Find where the given text appears and provide that cell's center as (X, Y) coordinate. 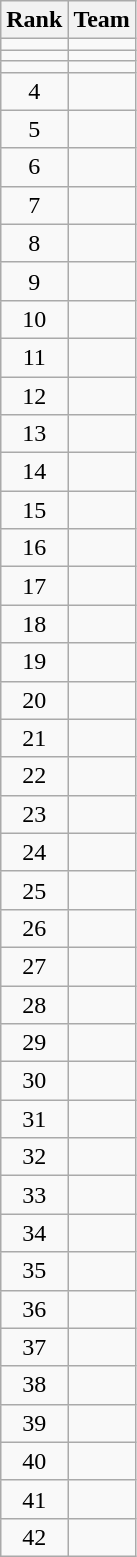
29 (34, 1043)
9 (34, 281)
39 (34, 1423)
38 (34, 1385)
20 (34, 700)
23 (34, 814)
22 (34, 776)
7 (34, 205)
33 (34, 1195)
17 (34, 586)
Rank (34, 20)
41 (34, 1499)
10 (34, 319)
8 (34, 243)
25 (34, 890)
6 (34, 167)
24 (34, 852)
32 (34, 1157)
16 (34, 548)
4 (34, 91)
30 (34, 1081)
11 (34, 357)
27 (34, 966)
5 (34, 129)
Team (102, 20)
26 (34, 928)
21 (34, 738)
37 (34, 1347)
34 (34, 1233)
18 (34, 624)
14 (34, 472)
36 (34, 1309)
28 (34, 1005)
12 (34, 395)
19 (34, 662)
40 (34, 1461)
13 (34, 434)
15 (34, 510)
31 (34, 1119)
35 (34, 1271)
42 (34, 1537)
